Output the [x, y] coordinate of the center of the cell containing the given text.  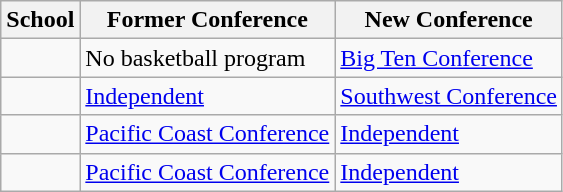
Former Conference [208, 20]
School [40, 20]
Southwest Conference [449, 96]
Big Ten Conference [449, 58]
No basketball program [208, 58]
New Conference [449, 20]
